Output the (X, Y) coordinate of the center of the cell containing the given text.  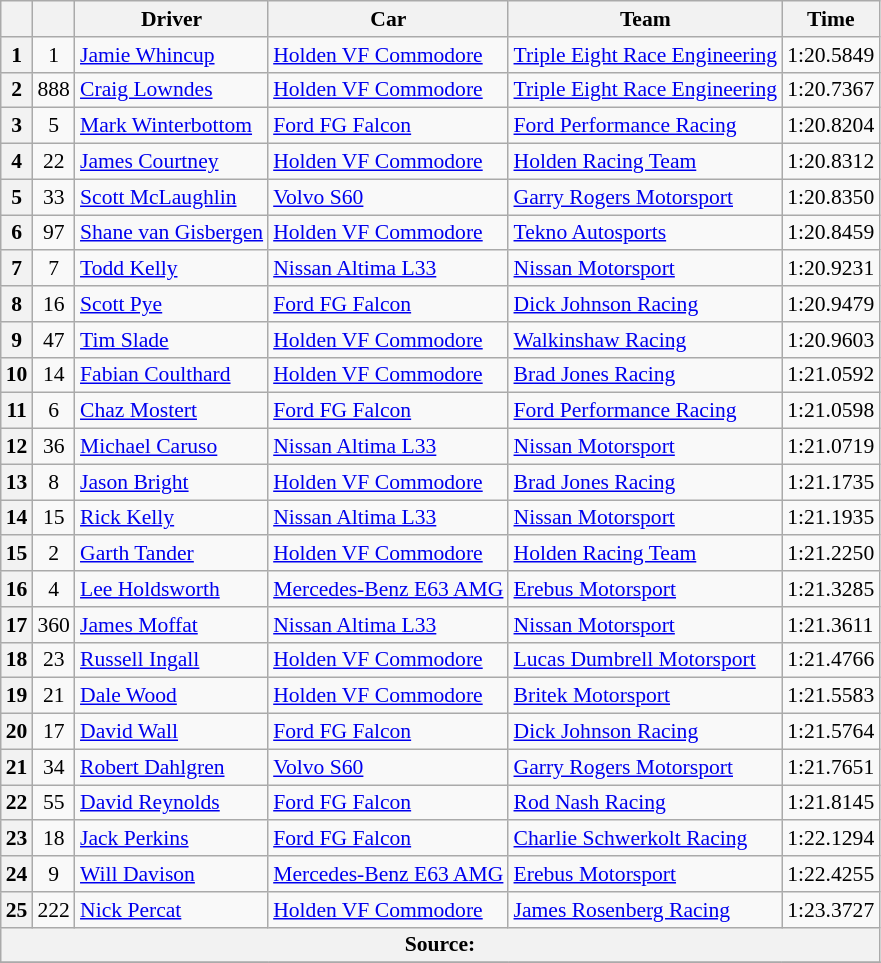
Will Davison (172, 874)
Mark Winterbottom (172, 126)
Nick Percat (172, 910)
1:20.8312 (830, 162)
12 (17, 447)
Driver (172, 19)
David Reynolds (172, 803)
1:21.0598 (830, 411)
47 (54, 340)
13 (17, 482)
1:21.4766 (830, 660)
360 (54, 625)
11 (17, 411)
Chaz Mostert (172, 411)
19 (17, 696)
Jack Perkins (172, 839)
Tekno Autosports (645, 233)
James Courtney (172, 162)
1:20.8350 (830, 197)
97 (54, 233)
Robert Dahlgren (172, 767)
Time (830, 19)
1:21.0592 (830, 375)
20 (17, 732)
1:20.9231 (830, 269)
Jamie Whincup (172, 55)
Dale Wood (172, 696)
1:21.3285 (830, 589)
Team (645, 19)
1:21.1935 (830, 518)
Scott McLaughlin (172, 197)
33 (54, 197)
1:20.9479 (830, 304)
Source: (440, 945)
Todd Kelly (172, 269)
Scott Pye (172, 304)
Charlie Schwerkolt Racing (645, 839)
1:21.8145 (830, 803)
Shane van Gisbergen (172, 233)
1:20.7367 (830, 90)
1:21.1735 (830, 482)
Rick Kelly (172, 518)
1:21.0719 (830, 447)
1:22.4255 (830, 874)
James Moffat (172, 625)
1:21.5583 (830, 696)
25 (17, 910)
Jason Bright (172, 482)
1:21.2250 (830, 554)
1:21.3611 (830, 625)
Lee Holdsworth (172, 589)
Garth Tander (172, 554)
1:21.7651 (830, 767)
888 (54, 90)
Michael Caruso (172, 447)
Russell Ingall (172, 660)
1:21.5764 (830, 732)
Fabian Coulthard (172, 375)
Car (388, 19)
David Wall (172, 732)
1:23.3727 (830, 910)
1:20.8459 (830, 233)
Britek Motorsport (645, 696)
10 (17, 375)
1:20.8204 (830, 126)
1:20.5849 (830, 55)
Walkinshaw Racing (645, 340)
Craig Lowndes (172, 90)
55 (54, 803)
34 (54, 767)
Tim Slade (172, 340)
Rod Nash Racing (645, 803)
24 (17, 874)
James Rosenberg Racing (645, 910)
Lucas Dumbrell Motorsport (645, 660)
1:22.1294 (830, 839)
36 (54, 447)
1:20.9603 (830, 340)
222 (54, 910)
3 (17, 126)
